For the text-containing cell, return its midpoint in [X, Y] coordinate format. 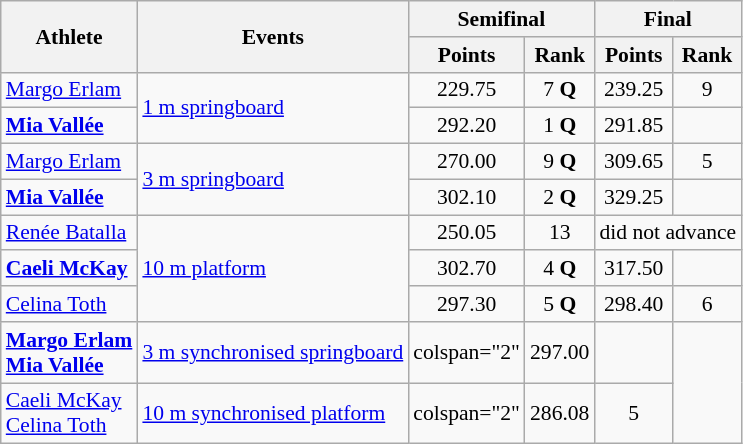
270.00 [466, 162]
9 Q [560, 162]
Celina Toth [70, 304]
229.75 [466, 90]
1 Q [560, 126]
291.85 [633, 126]
10 m platform [272, 268]
Margo ErlamMia Vallée [70, 352]
3 m springboard [272, 180]
5 Q [560, 304]
13 [560, 233]
7 Q [560, 90]
Events [272, 36]
1 m springboard [272, 108]
Caeli McKay [70, 269]
297.00 [560, 352]
302.10 [466, 197]
did not advance [668, 233]
10 m synchronised platform [272, 414]
Semifinal [501, 19]
4 Q [560, 269]
3 m synchronised springboard [272, 352]
Caeli McKayCelina Toth [70, 414]
297.30 [466, 304]
Athlete [70, 36]
250.05 [466, 233]
329.25 [633, 197]
317.50 [633, 269]
Renée Batalla [70, 233]
2 Q [560, 197]
239.25 [633, 90]
309.65 [633, 162]
Final [668, 19]
302.70 [466, 269]
9 [707, 90]
292.20 [466, 126]
298.40 [633, 304]
6 [707, 304]
286.08 [560, 414]
